Identify which cell holds the provided text, then report its [X, Y] central coordinate. 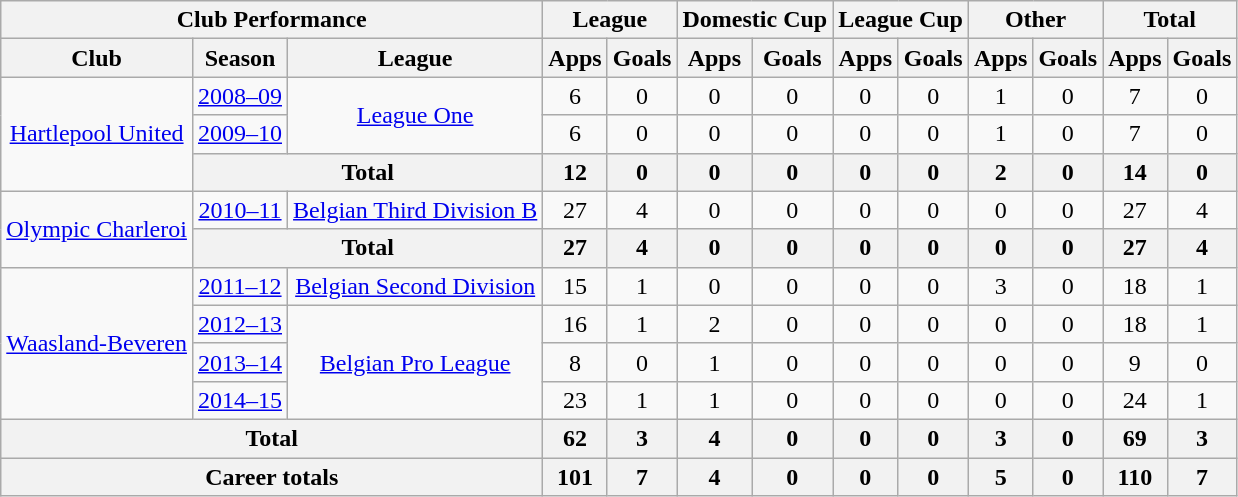
2014–15 [240, 400]
101 [575, 477]
Belgian Third Division B [416, 210]
Other [1035, 20]
League One [416, 115]
69 [1135, 438]
League Cup [901, 20]
Club Performance [272, 20]
Season [240, 58]
8 [575, 362]
15 [575, 286]
2012–13 [240, 324]
24 [1135, 400]
2010–11 [240, 210]
14 [1135, 172]
Career totals [272, 477]
Waasland-Beveren [97, 343]
12 [575, 172]
2009–10 [240, 134]
62 [575, 438]
Domestic Cup [755, 20]
2013–14 [240, 362]
Club [97, 58]
Belgian Second Division [416, 286]
2008–09 [240, 96]
Olympic Charleroi [97, 229]
Hartlepool United [97, 134]
9 [1135, 362]
5 [1000, 477]
23 [575, 400]
2011–12 [240, 286]
110 [1135, 477]
Belgian Pro League [416, 362]
16 [575, 324]
